Scan for the cell matching the given text and deliver its [X, Y] coordinate at center. 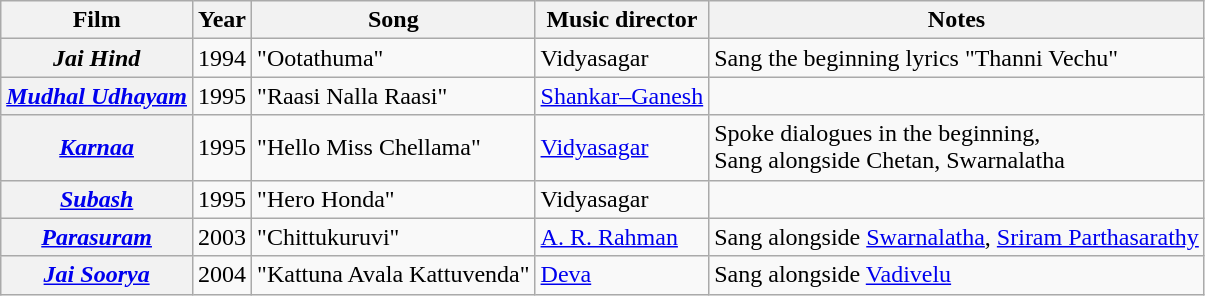
Mudhal Udhayam [97, 96]
Deva [622, 275]
Notes [957, 20]
2003 [222, 237]
Shankar–Ganesh [622, 96]
"Hello Miss Chellama" [394, 148]
"Kattuna Avala Kattuvenda" [394, 275]
Spoke dialogues in the beginning,Sang alongside Chetan, Swarnalatha [957, 148]
"Chittukuruvi" [394, 237]
Parasuram [97, 237]
Sang the beginning lyrics "Thanni Vechu" [957, 58]
Sang alongside Swarnalatha, Sriram Parthasarathy [957, 237]
"Raasi Nalla Raasi" [394, 96]
"Ootathuma" [394, 58]
"Hero Honda" [394, 199]
Subash [97, 199]
1994 [222, 58]
Jai Hind [97, 58]
Karnaa [97, 148]
Film [97, 20]
Song [394, 20]
A. R. Rahman [622, 237]
Music director [622, 20]
Jai Soorya [97, 275]
Year [222, 20]
Sang alongside Vadivelu [957, 275]
2004 [222, 275]
